Return [x, y] of the center of cell containing provided text 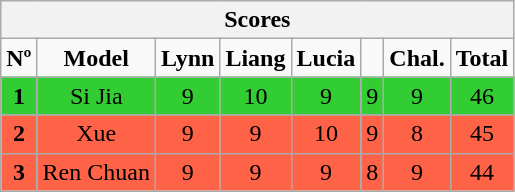
Si Jia [96, 96]
3 [19, 172]
Total [482, 58]
Xue [96, 134]
Chal. [417, 58]
Model [96, 58]
Scores [258, 20]
2 [19, 134]
Ren Chuan [96, 172]
44 [482, 172]
46 [482, 96]
1 [19, 96]
Liang [256, 58]
Lynn [187, 58]
Nº [19, 58]
Lucia [326, 58]
45 [482, 134]
